Pinpoint the cell where the given text exists, returning its (X, Y) midpoint coordinate. 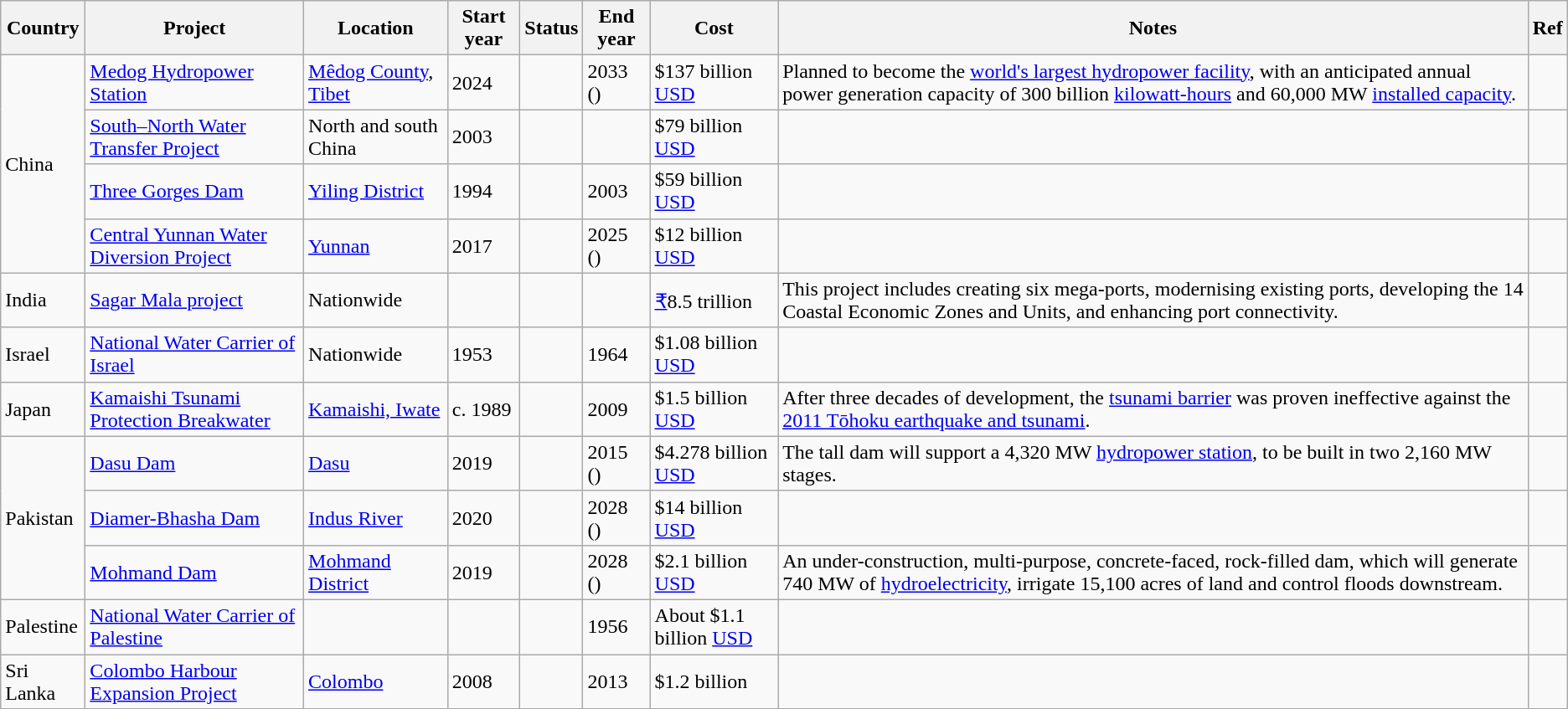
2015 () (616, 464)
Central Yunnan Water Diversion Project (194, 246)
Mêdog County, Tibet (376, 82)
2017 (484, 246)
Notes (1153, 28)
National Water Carrier of Israel (194, 355)
$12 billion USD (714, 246)
c. 1989 (484, 408)
China (44, 164)
$4.278 billion USD (714, 464)
Country (44, 28)
$1.2 billion (714, 681)
Colombo Harbour Expansion Project (194, 681)
2009 (616, 408)
$1.08 billion USD (714, 355)
Mohmand District (376, 573)
2033 () (616, 82)
Dasu (376, 464)
End year (616, 28)
Start year (484, 28)
Medog Hydropower Station (194, 82)
$2.1 billion USD (714, 573)
About $1.1 billion USD (714, 626)
Sagar Mala project (194, 300)
North and south China (376, 137)
Mohmand Dam (194, 573)
$59 billion USD (714, 191)
2025 () (616, 246)
Indus River (376, 517)
Three Gorges Dam (194, 191)
Location (376, 28)
India (44, 300)
1953 (484, 355)
$137 billion USD (714, 82)
Diamer-Bhasha Dam (194, 517)
2008 (484, 681)
1964 (616, 355)
2020 (484, 517)
Kamaishi, Iwate (376, 408)
Dasu Dam (194, 464)
1956 (616, 626)
National Water Carrier of Palestine (194, 626)
Cost (714, 28)
Israel (44, 355)
Status (551, 28)
Yunnan (376, 246)
$14 billion USD (714, 517)
Palestine (44, 626)
After three decades of development, the tsunami barrier was proven ineffective against the 2011 Tōhoku earthquake and tsunami. (1153, 408)
Japan (44, 408)
Colombo (376, 681)
Pakistan (44, 517)
$79 billion USD (714, 137)
South–North Water Transfer Project (194, 137)
2024 (484, 82)
Yiling District (376, 191)
2013 (616, 681)
The tall dam will support a 4,320 MW hydropower station, to be built in two 2,160 MW stages. (1153, 464)
Sri Lanka (44, 681)
1994 (484, 191)
$1.5 billion USD (714, 408)
₹8.5 trillion (714, 300)
Project (194, 28)
Ref (1548, 28)
Kamaishi Tsunami Protection Breakwater (194, 408)
